Return [x, y] of the center of cell containing provided text 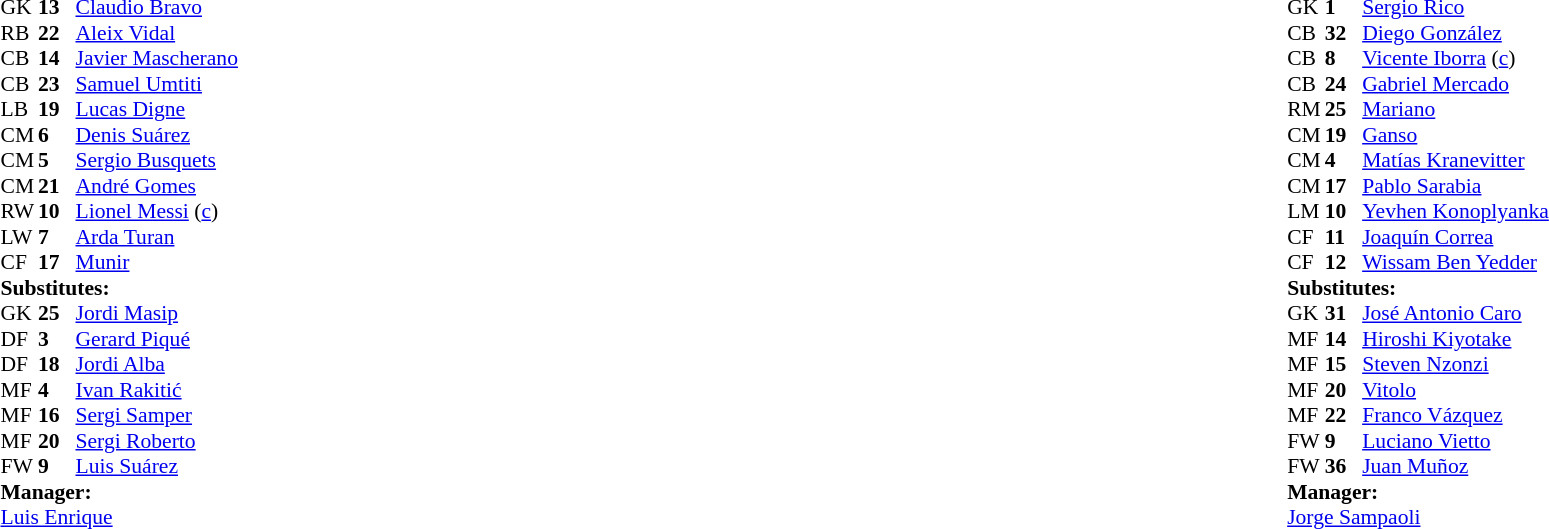
32 [1344, 33]
Vitolo [1456, 390]
Sergi Roberto [157, 441]
18 [57, 365]
36 [1344, 467]
LM [1306, 211]
Sergi Samper [157, 415]
31 [1344, 313]
Jordi Masip [157, 313]
Hiroshi Kiyotake [1456, 339]
Mariano [1456, 109]
Munir [157, 263]
8 [1344, 59]
23 [57, 84]
LB [19, 109]
Ganso [1456, 135]
Ivan Rakitić [157, 390]
12 [1344, 263]
Juan Muñoz [1456, 467]
André Gomes [157, 186]
Aleix Vidal [157, 33]
Lucas Digne [157, 109]
Vicente Iborra (c) [1456, 59]
LW [19, 237]
Franco Vázquez [1456, 415]
Diego González [1456, 33]
24 [1344, 84]
Steven Nzonzi [1456, 365]
RM [1306, 109]
Lionel Messi (c) [157, 211]
Pablo Sarabia [1456, 186]
Luis Suárez [157, 467]
Arda Turan [157, 237]
Luciano Vietto [1456, 441]
Javier Mascherano [157, 59]
Jordi Alba [157, 365]
15 [1344, 365]
16 [57, 415]
Samuel Umtiti [157, 84]
3 [57, 339]
RB [19, 33]
Sergio Busquets [157, 161]
5 [57, 161]
6 [57, 135]
Wissam Ben Yedder [1456, 263]
Yevhen Konoplyanka [1456, 211]
7 [57, 237]
José Antonio Caro [1456, 313]
Matías Kranevitter [1456, 161]
Gabriel Mercado [1456, 84]
21 [57, 186]
11 [1344, 237]
Joaquín Correa [1456, 237]
Denis Suárez [157, 135]
RW [19, 211]
Gerard Piqué [157, 339]
